Capture the cell that displays the provided text and extract its (x, y) central coordinate. 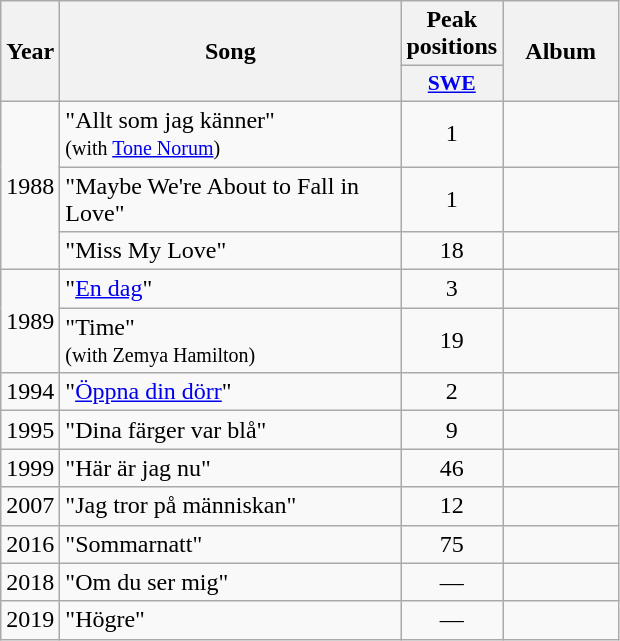
SWE (452, 84)
12 (452, 506)
2 (452, 392)
Peak positions (452, 34)
2016 (30, 544)
19 (452, 340)
9 (452, 430)
2019 (30, 620)
18 (452, 251)
1989 (30, 322)
"En dag" (230, 289)
"Högre" (230, 620)
1988 (30, 185)
"Om du ser mig" (230, 582)
"Allt som jag känner" (with Tone Norum) (230, 134)
"Här är jag nu" (230, 468)
"Miss My Love" (230, 251)
"Sommarnatt" (230, 544)
"Öppna din dörr" (230, 392)
75 (452, 544)
3 (452, 289)
1999 (30, 468)
Song (230, 52)
1995 (30, 430)
2007 (30, 506)
Album (561, 52)
"Dina färger var blå" (230, 430)
"Jag tror på människan" (230, 506)
46 (452, 468)
"Maybe We're About to Fall in Love" (230, 198)
1994 (30, 392)
2018 (30, 582)
Year (30, 52)
"Time" (with Zemya Hamilton) (230, 340)
